Search for the cell housing the specified text and yield its [X, Y] center coordinate. 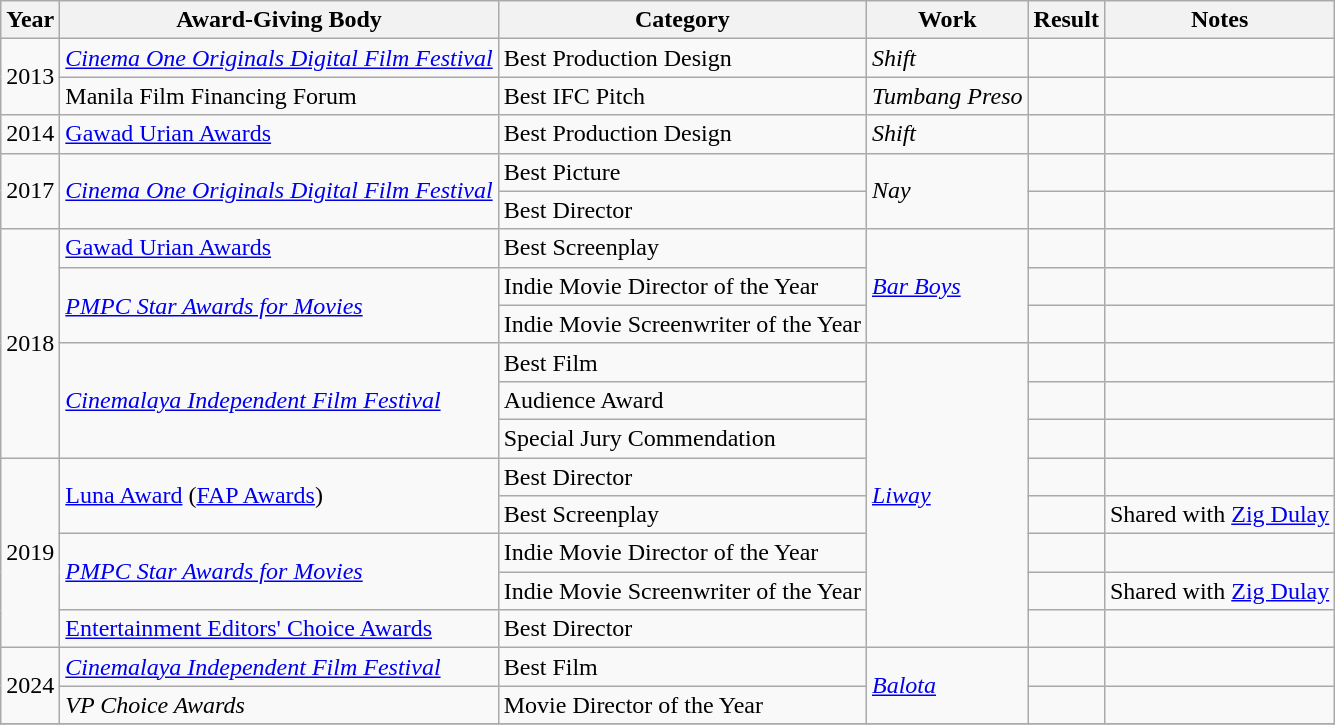
Nay [947, 191]
Bar Boys [947, 286]
2013 [30, 77]
Audience Award [682, 400]
Award-Giving Body [279, 20]
Balota [947, 686]
Entertainment Editors' Choice Awards [279, 629]
Best Picture [682, 172]
Work [947, 20]
Manila Film Financing Forum [279, 96]
2017 [30, 191]
Special Jury Commendation [682, 438]
Year [30, 20]
2024 [30, 686]
Best IFC Pitch [682, 96]
Notes [1219, 20]
Tumbang Preso [947, 96]
2014 [30, 134]
Category [682, 20]
VP Choice Awards [279, 705]
Result [1066, 20]
2019 [30, 553]
2018 [30, 343]
Luna Award (FAP Awards) [279, 496]
Liway [947, 495]
Movie Director of the Year [682, 705]
